Search for the cell housing the specified text and yield its (x, y) center coordinate. 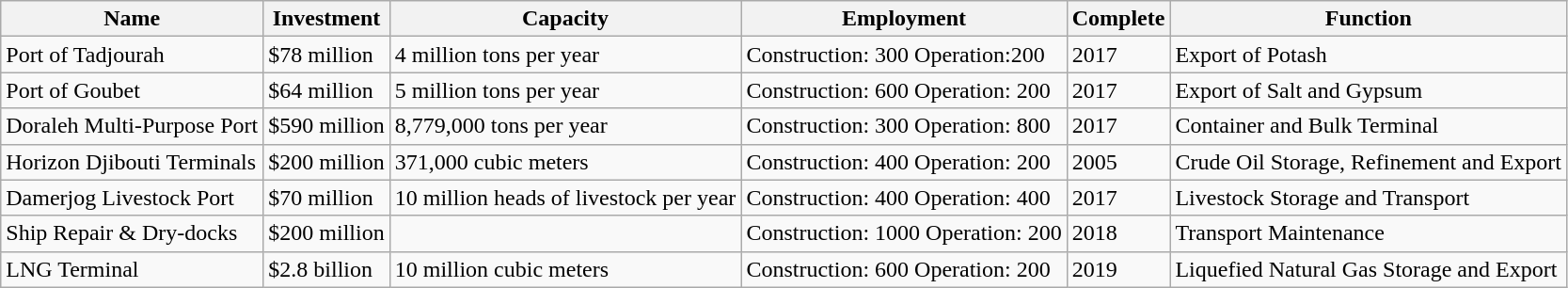
$70 million (326, 198)
2018 (1118, 233)
Port of Goubet (132, 90)
Construction: 300 Operation:200 (904, 55)
Capacity (565, 19)
8,779,000 tons per year (565, 126)
Container and Bulk Terminal (1369, 126)
5 million tons per year (565, 90)
Name (132, 19)
Doraleh Multi-Purpose Port (132, 126)
10 million heads of livestock per year (565, 198)
10 million cubic meters (565, 269)
Export of Salt and Gypsum (1369, 90)
$590 million (326, 126)
4 million tons per year (565, 55)
Investment (326, 19)
Construction: 300 Operation: 800 (904, 126)
2019 (1118, 269)
Liquefied Natural Gas Storage and Export (1369, 269)
Crude Oil Storage, Refinement and Export (1369, 162)
Port of Tadjourah (132, 55)
$78 million (326, 55)
Construction: 400 Operation: 400 (904, 198)
Ship Repair & Dry-docks (132, 233)
LNG Terminal (132, 269)
$64 million (326, 90)
Export of Potash (1369, 55)
Construction: 1000 Operation: 200 (904, 233)
Damerjog Livestock Port (132, 198)
2005 (1118, 162)
Employment (904, 19)
Livestock Storage and Transport (1369, 198)
Construction: 400 Operation: 200 (904, 162)
371,000 cubic meters (565, 162)
Function (1369, 19)
Horizon Djibouti Terminals (132, 162)
$2.8 billion (326, 269)
Complete (1118, 19)
Transport Maintenance (1369, 233)
